Extract the (X, Y) coordinate from the center of the cell holding the provided text.  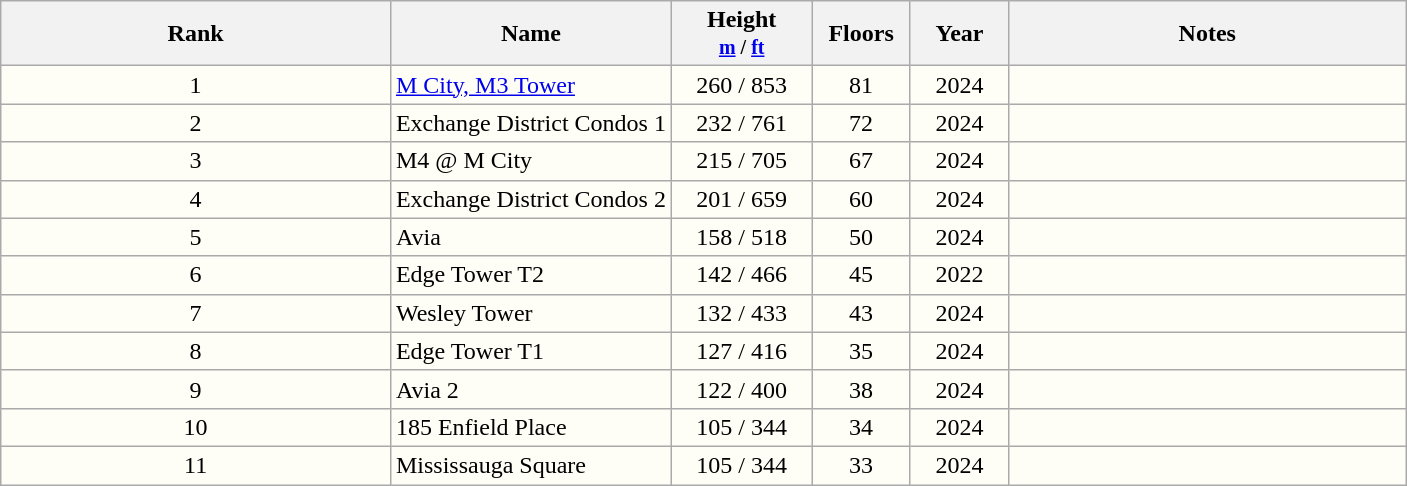
4 (196, 199)
260 / 853 (742, 85)
132 / 433 (742, 313)
Mississauga Square (530, 465)
Avia 2 (530, 389)
9 (196, 389)
Exchange District Condos 2 (530, 199)
2 (196, 123)
122 / 400 (742, 389)
5 (196, 237)
3 (196, 161)
60 (861, 199)
127 / 416 (742, 351)
232 / 761 (742, 123)
Edge Tower T1 (530, 351)
Year (959, 34)
Heightm / ft (742, 34)
1 (196, 85)
M4 @ M City (530, 161)
Wesley Tower (530, 313)
8 (196, 351)
158 / 518 (742, 237)
43 (861, 313)
38 (861, 389)
10 (196, 427)
M City, M3 Tower (530, 85)
Rank (196, 34)
2022 (959, 275)
6 (196, 275)
72 (861, 123)
185 Enfield Place (530, 427)
7 (196, 313)
Edge Tower T2 (530, 275)
Exchange District Condos 1 (530, 123)
201 / 659 (742, 199)
Avia (530, 237)
34 (861, 427)
81 (861, 85)
Floors (861, 34)
50 (861, 237)
35 (861, 351)
Name (530, 34)
142 / 466 (742, 275)
11 (196, 465)
215 / 705 (742, 161)
67 (861, 161)
45 (861, 275)
Notes (1208, 34)
33 (861, 465)
